Provide the [x, y] coordinate of the cell's center where the given text is located.  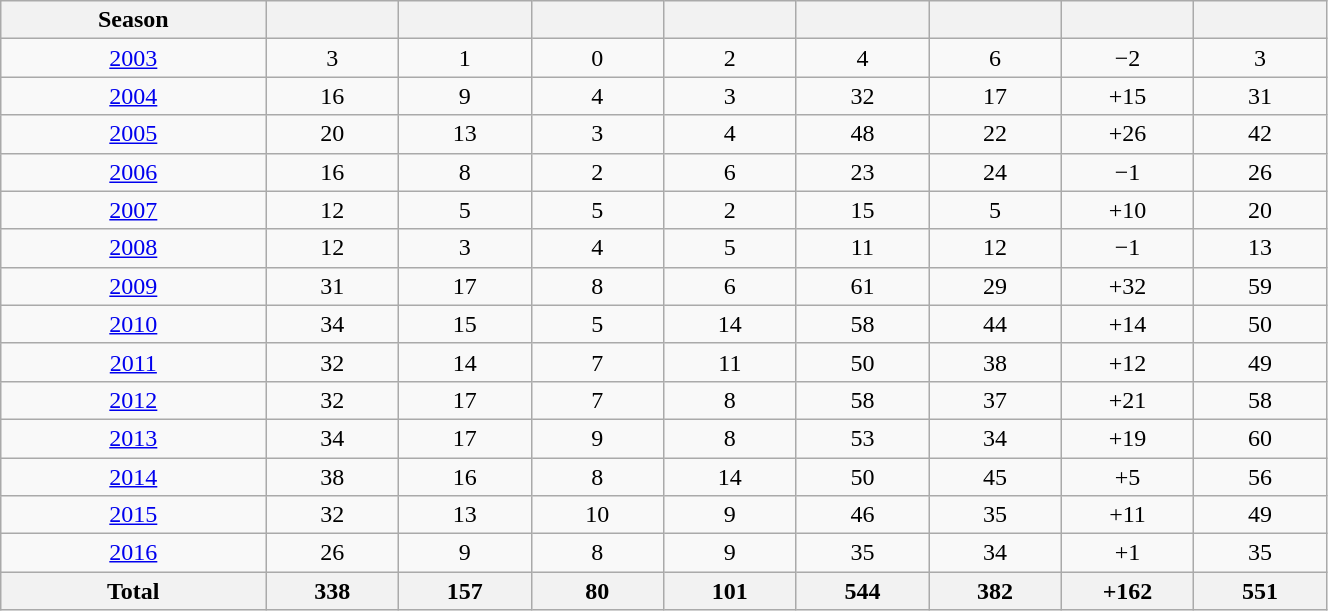
53 [862, 438]
2003 [134, 58]
2006 [134, 172]
+15 [1128, 96]
45 [996, 477]
46 [862, 515]
42 [1260, 134]
551 [1260, 591]
2012 [134, 400]
544 [862, 591]
+1 [1128, 553]
+5 [1128, 477]
2005 [134, 134]
44 [996, 324]
60 [1260, 438]
Total [134, 591]
157 [464, 591]
48 [862, 134]
+11 [1128, 515]
1 [464, 58]
+32 [1128, 286]
2011 [134, 362]
56 [1260, 477]
+10 [1128, 210]
+14 [1128, 324]
+26 [1128, 134]
+19 [1128, 438]
2008 [134, 248]
+21 [1128, 400]
23 [862, 172]
2016 [134, 553]
2007 [134, 210]
2010 [134, 324]
+12 [1128, 362]
338 [332, 591]
2009 [134, 286]
29 [996, 286]
80 [598, 591]
382 [996, 591]
2015 [134, 515]
37 [996, 400]
2004 [134, 96]
59 [1260, 286]
10 [598, 515]
0 [598, 58]
2013 [134, 438]
−2 [1128, 58]
Season [134, 20]
101 [730, 591]
+162 [1128, 591]
2014 [134, 477]
22 [996, 134]
61 [862, 286]
24 [996, 172]
